Pinpoint the cell where the given text exists, returning its [X, Y] midpoint coordinate. 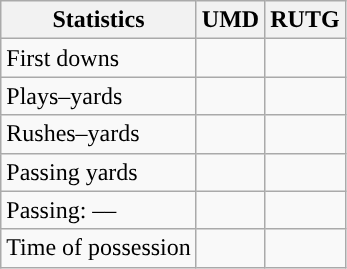
Statistics [99, 20]
Passing yards [99, 172]
First downs [99, 58]
Passing: –– [99, 210]
UMD [230, 20]
Rushes–yards [99, 134]
Time of possession [99, 248]
RUTG [305, 20]
Plays–yards [99, 96]
